Determine the (X, Y) coordinate at the center of the cell enclosing the given text.  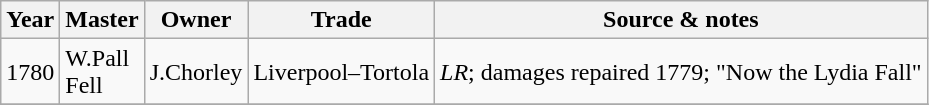
Source & notes (682, 20)
LR; damages repaired 1779; "Now the Lydia Fall" (682, 72)
W.PallFell (102, 72)
Liverpool–Tortola (342, 72)
Owner (196, 20)
Year (30, 20)
Trade (342, 20)
J.Chorley (196, 72)
1780 (30, 72)
Master (102, 20)
